Return [x, y] of the center of cell containing provided text 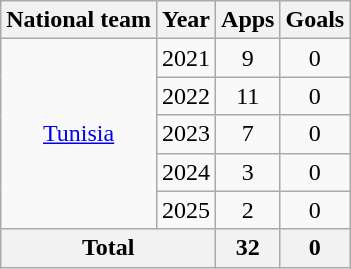
Year [186, 20]
Goals [315, 20]
2022 [186, 96]
9 [248, 58]
11 [248, 96]
2023 [186, 134]
National team [79, 20]
32 [248, 248]
3 [248, 172]
Total [108, 248]
Tunisia [79, 134]
Apps [248, 20]
7 [248, 134]
2 [248, 210]
2021 [186, 58]
2025 [186, 210]
2024 [186, 172]
